Locate the cell with the specified text and output its (x, y) center coordinate. 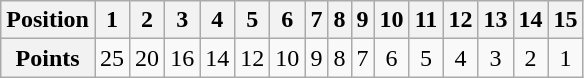
Position (48, 20)
25 (112, 58)
15 (566, 20)
11 (426, 20)
20 (148, 58)
Points (48, 58)
13 (496, 20)
16 (182, 58)
